Pinpoint the cell where the given text exists, returning its (X, Y) midpoint coordinate. 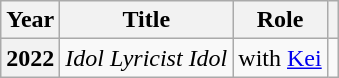
Title (146, 20)
2022 (30, 58)
Year (30, 20)
Idol Lyricist Idol (146, 58)
with Kei (280, 58)
Role (280, 20)
